Scan for the cell matching the given text and deliver its [X, Y] coordinate at center. 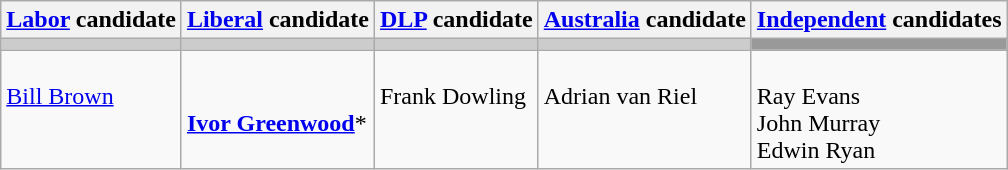
Bill Brown [92, 110]
Australia candidate [644, 20]
DLP candidate [456, 20]
Ray Evans John Murray Edwin Ryan [879, 110]
Liberal candidate [278, 20]
Independent candidates [879, 20]
Labor candidate [92, 20]
Frank Dowling [456, 110]
Ivor Greenwood* [278, 110]
Adrian van Riel [644, 110]
